From the cell containing the given text, extract its center point as (x, y) coordinate. 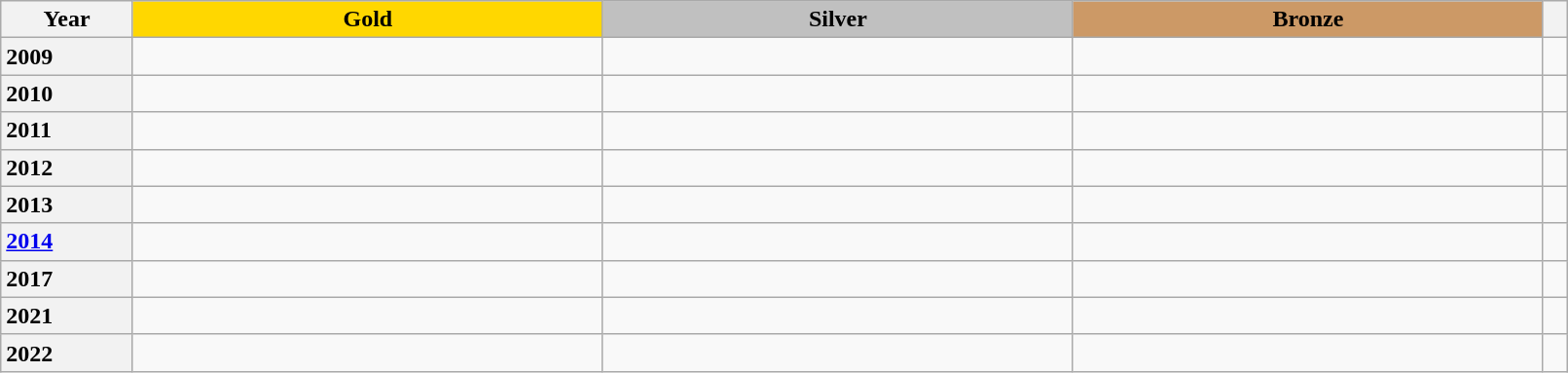
2010 (67, 93)
2014 (67, 242)
2013 (67, 205)
2009 (67, 56)
2011 (67, 131)
Bronze (1308, 19)
Silver (837, 19)
Year (67, 19)
2021 (67, 316)
2012 (67, 168)
2022 (67, 353)
Gold (368, 19)
2017 (67, 279)
